Scan for the cell matching the given text and deliver its (X, Y) coordinate at center. 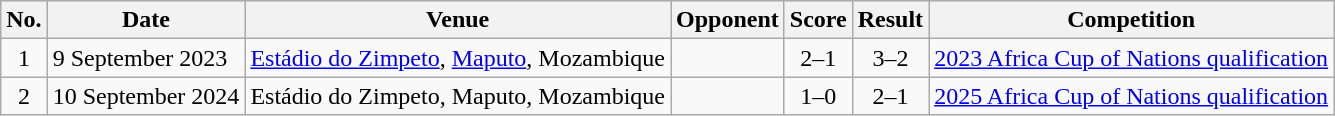
Score (818, 20)
No. (24, 20)
9 September 2023 (146, 58)
1–0 (818, 96)
Date (146, 20)
2 (24, 96)
3–2 (890, 58)
Result (890, 20)
2023 Africa Cup of Nations qualification (1132, 58)
Venue (458, 20)
10 September 2024 (146, 96)
Competition (1132, 20)
Opponent (728, 20)
2025 Africa Cup of Nations qualification (1132, 96)
1 (24, 58)
